Extract the [X, Y] coordinate from the center of the cell holding the provided text.  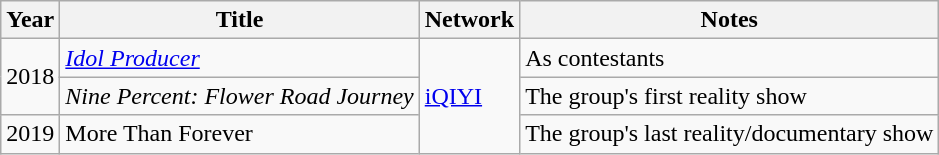
As contestants [730, 58]
2019 [30, 134]
More Than Forever [240, 134]
Network [469, 20]
The group's last reality/documentary show [730, 134]
Idol Producer [240, 58]
Notes [730, 20]
iQIYI [469, 96]
Title [240, 20]
Nine Percent: Flower Road Journey [240, 96]
The group's first reality show [730, 96]
2018 [30, 77]
Year [30, 20]
